Extract the [x, y] coordinate from the center of the cell holding the provided text.  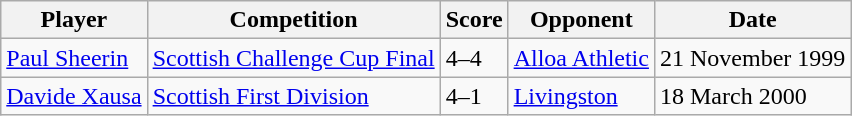
Opponent [581, 20]
Score [474, 20]
Scottish First Division [294, 96]
Paul Sheerin [74, 58]
21 November 1999 [752, 58]
Davide Xausa [74, 96]
4–1 [474, 96]
Scottish Challenge Cup Final [294, 58]
Date [752, 20]
Competition [294, 20]
4–4 [474, 58]
18 March 2000 [752, 96]
Livingston [581, 96]
Alloa Athletic [581, 58]
Player [74, 20]
